Pinpoint the cell where the given text exists, returning its (X, Y) midpoint coordinate. 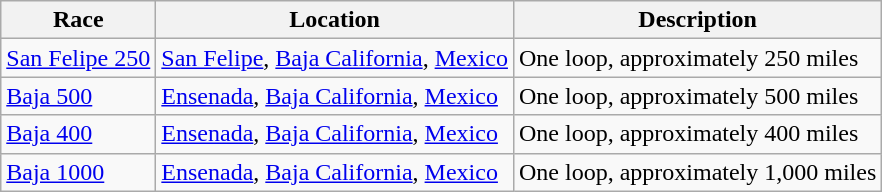
One loop, approximately 1,000 miles (697, 172)
San Felipe 250 (78, 58)
San Felipe, Baja California, Mexico (335, 58)
Description (697, 20)
Baja 1000 (78, 172)
One loop, approximately 250 miles (697, 58)
One loop, approximately 400 miles (697, 134)
Baja 400 (78, 134)
Location (335, 20)
Race (78, 20)
One loop, approximately 500 miles (697, 96)
Baja 500 (78, 96)
